Find where the given text appears and provide that cell's center as (X, Y) coordinate. 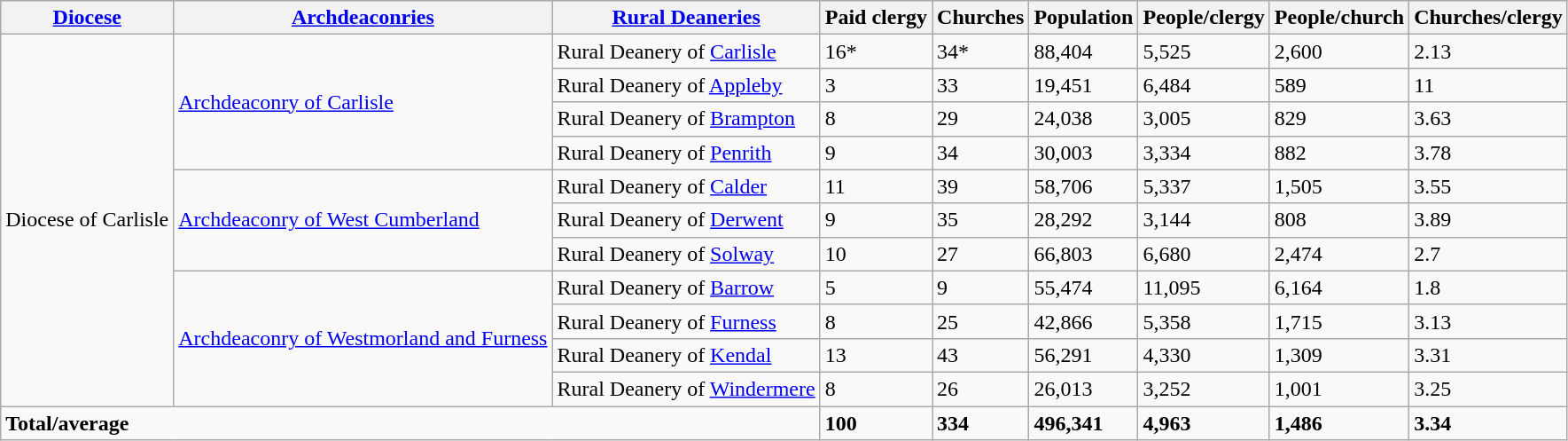
5,337 (1204, 186)
Rural Deanery of Barrow (686, 287)
People/church (1338, 18)
1,505 (1338, 186)
334 (980, 423)
3.31 (1489, 355)
3 (876, 85)
19,451 (1083, 85)
88,404 (1083, 51)
Churches/clergy (1489, 18)
Churches (980, 18)
56,291 (1083, 355)
3.13 (1489, 321)
829 (1338, 119)
Rural Deanery of Derwent (686, 220)
Archdeaconry of West Cumberland (363, 220)
26 (980, 389)
10 (876, 254)
Rural Deanery of Kendal (686, 355)
58,706 (1083, 186)
1,486 (1338, 423)
25 (980, 321)
Archdeaconries (363, 18)
34* (980, 51)
Rural Deanery of Solway (686, 254)
6,680 (1204, 254)
2,474 (1338, 254)
Rural Deanery of Windermere (686, 389)
28,292 (1083, 220)
3,005 (1204, 119)
3.78 (1489, 153)
6,484 (1204, 85)
2,600 (1338, 51)
34 (980, 153)
5,525 (1204, 51)
Rural Deanery of Furness (686, 321)
3.34 (1489, 423)
Rural Deanery of Brampton (686, 119)
Rural Deanery of Appleby (686, 85)
1,001 (1338, 389)
Rural Deanery of Carlisle (686, 51)
100 (876, 423)
4,963 (1204, 423)
3,334 (1204, 153)
26,013 (1083, 389)
43 (980, 355)
882 (1338, 153)
3.63 (1489, 119)
Diocese of Carlisle (87, 220)
66,803 (1083, 254)
Rural Deanery of Calder (686, 186)
29 (980, 119)
1,309 (1338, 355)
27 (980, 254)
24,038 (1083, 119)
3,252 (1204, 389)
11,095 (1204, 287)
3.25 (1489, 389)
Rural Deanery of Penrith (686, 153)
Total/average (410, 423)
39 (980, 186)
Paid clergy (876, 18)
55,474 (1083, 287)
589 (1338, 85)
5 (876, 287)
3.55 (1489, 186)
1,715 (1338, 321)
13 (876, 355)
496,341 (1083, 423)
Diocese (87, 18)
16* (876, 51)
808 (1338, 220)
Rural Deaneries (686, 18)
35 (980, 220)
33 (980, 85)
4,330 (1204, 355)
1.8 (1489, 287)
Archdeaconry of Westmorland and Furness (363, 338)
3.89 (1489, 220)
Archdeaconry of Carlisle (363, 102)
Population (1083, 18)
2.7 (1489, 254)
42,866 (1083, 321)
6,164 (1338, 287)
People/clergy (1204, 18)
3,144 (1204, 220)
5,358 (1204, 321)
2.13 (1489, 51)
30,003 (1083, 153)
